From the cell containing the given text, extract its center point as (X, Y) coordinate. 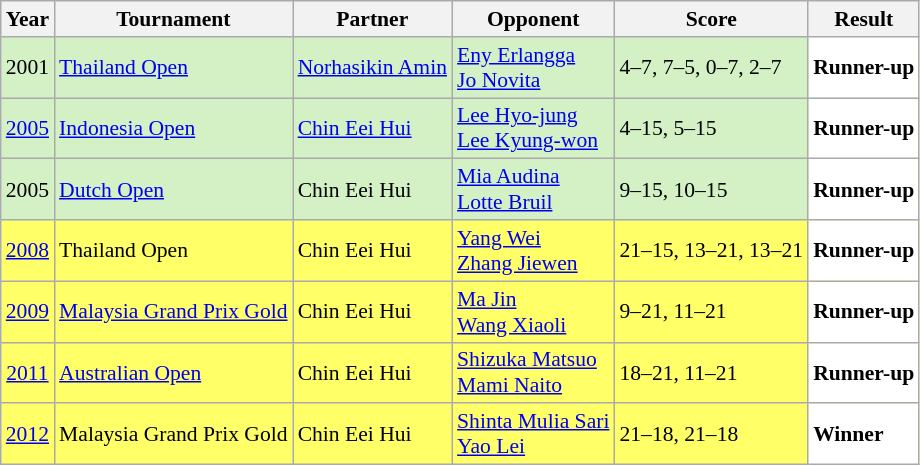
Australian Open (174, 372)
2012 (28, 434)
Winner (864, 434)
21–15, 13–21, 13–21 (711, 250)
9–21, 11–21 (711, 312)
4–7, 7–5, 0–7, 2–7 (711, 68)
Result (864, 19)
Lee Hyo-jung Lee Kyung-won (533, 128)
2009 (28, 312)
Norhasikin Amin (372, 68)
2001 (28, 68)
Mia Audina Lotte Bruil (533, 190)
2008 (28, 250)
Ma Jin Wang Xiaoli (533, 312)
Shizuka Matsuo Mami Naito (533, 372)
Score (711, 19)
Tournament (174, 19)
Yang Wei Zhang Jiewen (533, 250)
Indonesia Open (174, 128)
Opponent (533, 19)
Dutch Open (174, 190)
4–15, 5–15 (711, 128)
18–21, 11–21 (711, 372)
21–18, 21–18 (711, 434)
2011 (28, 372)
9–15, 10–15 (711, 190)
Year (28, 19)
Partner (372, 19)
Shinta Mulia Sari Yao Lei (533, 434)
Eny Erlangga Jo Novita (533, 68)
